Return [X, Y] of the center of cell containing provided text 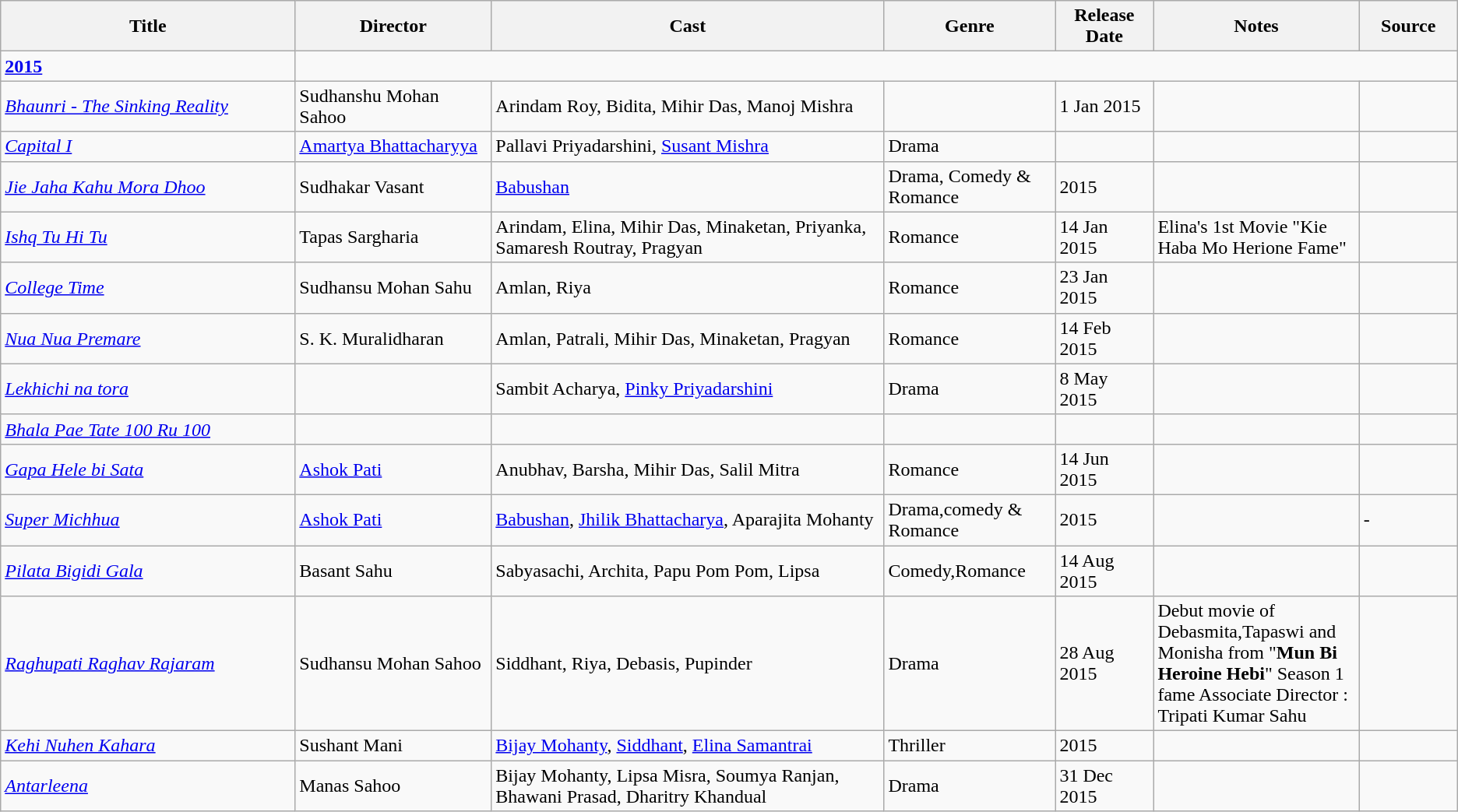
14 Feb 2015 [1104, 338]
College Time [148, 288]
14 Jun 2015 [1104, 469]
Bijay Mohanty, Siddhant, Elina Samantrai [688, 746]
1 Jan 2015 [1104, 106]
Amartya Bhattacharyya [393, 146]
Bijay Mohanty, Lipsa Misra, Soumya Ranjan, Bhawani Prasad, Dharitry Khandual [688, 786]
Sabyasachi, Archita, Papu Pom Pom, Lipsa [688, 570]
28 Aug 2015 [1104, 663]
Siddhant, Riya, Debasis, Pupinder [688, 663]
Comedy,Romance [970, 570]
Sudhakar Vasant [393, 187]
Babushan [688, 187]
S. K. Muralidharan [393, 338]
Amlan, Riya [688, 288]
Bhaunri - The Sinking Reality [148, 106]
Amlan, Patrali, Mihir Das, Minaketan, Pragyan [688, 338]
Source [1408, 26]
Arindam Roy, Bidita, Mihir Das, Manoj Mishra [688, 106]
Kehi Nuhen Kahara [148, 746]
Director [393, 26]
Drama, Comedy & Romance [970, 187]
Babushan, Jhilik Bhattacharya, Aparajita Mohanty [688, 520]
Antarleena [148, 786]
Gapa Hele bi Sata [148, 469]
Sudhansu Mohan Sahu [393, 288]
Cast [688, 26]
14 Jan 2015 [1104, 237]
Sushant Mani [393, 746]
Pallavi Priyadarshini, Susant Mishra [688, 146]
23 Jan 2015 [1104, 288]
Sambit Acharya, Pinky Priyadarshini [688, 389]
Lekhichi na tora [148, 389]
Pilata Bigidi Gala [148, 570]
Notes [1256, 26]
Capital I [148, 146]
Tapas Sargharia [393, 237]
Sudhansu Mohan Sahoo [393, 663]
Release Date [1104, 26]
Ishq Tu Hi Tu [148, 237]
14 Aug 2015 [1104, 570]
Super Michhua [148, 520]
Nua Nua Premare [148, 338]
Anubhav, Barsha, Mihir Das, Salil Mitra [688, 469]
Thriller [970, 746]
Raghupati Raghav Rajaram [148, 663]
Drama,comedy & Romance [970, 520]
Elina's 1st Movie "Kie Haba Mo Herione Fame" [1256, 237]
Manas Sahoo [393, 786]
Bhala Pae Tate 100 Ru 100 [148, 429]
Arindam, Elina, Mihir Das, Minaketan, Priyanka, Samaresh Routray, Pragyan [688, 237]
31 Dec 2015 [1104, 786]
Basant Sahu [393, 570]
Genre [970, 26]
- [1408, 520]
Sudhanshu Mohan Sahoo [393, 106]
Title [148, 26]
Jie Jaha Kahu Mora Dhoo [148, 187]
Debut movie of Debasmita,Tapaswi and Monisha from "Mun Bi Heroine Hebi" Season 1 fame Associate Director : Tripati Kumar Sahu [1256, 663]
8 May 2015 [1104, 389]
